Provide the (x, y) coordinate of the cell's center where the given text is located.  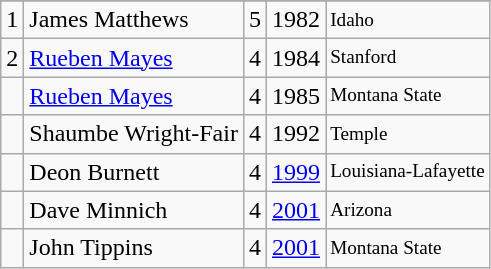
Arizona (408, 210)
Idaho (408, 20)
John Tippins (134, 248)
Deon Burnett (134, 172)
1 (12, 20)
Stanford (408, 58)
1982 (296, 20)
Shaumbe Wright-Fair (134, 134)
1984 (296, 58)
Louisiana-Lafayette (408, 172)
Dave Minnich (134, 210)
5 (254, 20)
1985 (296, 96)
1999 (296, 172)
James Matthews (134, 20)
Temple (408, 134)
1992 (296, 134)
2 (12, 58)
